Pinpoint the cell where the given text exists, returning its (x, y) midpoint coordinate. 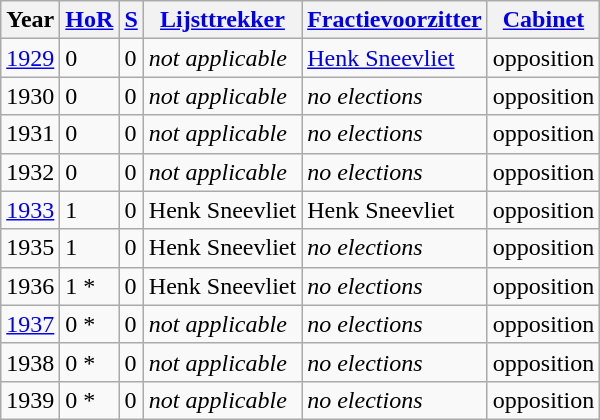
1933 (30, 210)
Year (30, 20)
Cabinet (543, 20)
1937 (30, 324)
1935 (30, 248)
1929 (30, 58)
S (131, 20)
HoR (90, 20)
1931 (30, 134)
1938 (30, 362)
Fractievoorzitter (395, 20)
1 * (90, 286)
1939 (30, 400)
1932 (30, 172)
1936 (30, 286)
Lijsttrekker (222, 20)
1930 (30, 96)
